Provide the (X, Y) coordinate of the cell's center where the given text is located.  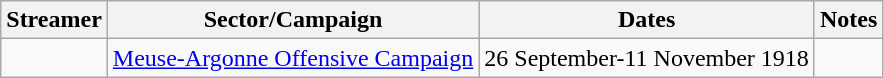
Streamer (54, 20)
26 September-11 November 1918 (647, 58)
Notes (848, 20)
Meuse-Argonne Offensive Campaign (292, 58)
Sector/Campaign (292, 20)
Dates (647, 20)
